Search for the cell housing the specified text and yield its (x, y) center coordinate. 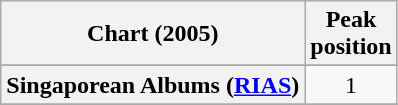
Singaporean Albums (RIAS) (153, 85)
Chart (2005) (153, 34)
Peakposition (351, 34)
1 (351, 85)
